Return [x, y] of the center of cell containing provided text 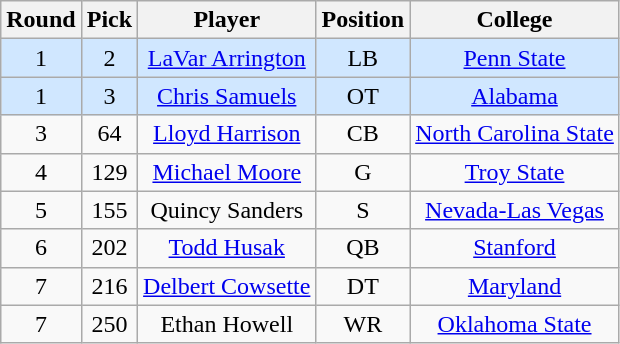
155 [109, 210]
Stanford [515, 248]
129 [109, 172]
DT [363, 286]
LaVar Arrington [227, 58]
Ethan Howell [227, 324]
Position [363, 20]
S [363, 210]
Pick [109, 20]
6 [41, 248]
Nevada-Las Vegas [515, 210]
G [363, 172]
64 [109, 134]
Penn State [515, 58]
Alabama [515, 96]
North Carolina State [515, 134]
4 [41, 172]
LB [363, 58]
Quincy Sanders [227, 210]
QB [363, 248]
216 [109, 286]
Todd Husak [227, 248]
WR [363, 324]
5 [41, 210]
College [515, 20]
202 [109, 248]
Troy State [515, 172]
Chris Samuels [227, 96]
Player [227, 20]
Round [41, 20]
Maryland [515, 286]
2 [109, 58]
Michael Moore [227, 172]
CB [363, 134]
Lloyd Harrison [227, 134]
Delbert Cowsette [227, 286]
Oklahoma State [515, 324]
250 [109, 324]
OT [363, 96]
